Scan for the cell matching the given text and deliver its [X, Y] coordinate at center. 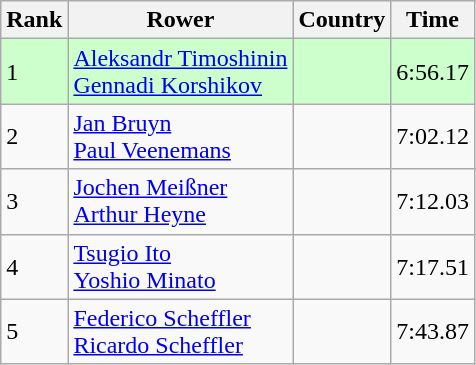
7:17.51 [433, 266]
7:02.12 [433, 136]
Tsugio ItoYoshio Minato [180, 266]
3 [34, 202]
Aleksandr TimoshininGennadi Korshikov [180, 72]
Time [433, 20]
6:56.17 [433, 72]
7:43.87 [433, 332]
Country [342, 20]
Jan BruynPaul Veenemans [180, 136]
Jochen MeißnerArthur Heyne [180, 202]
2 [34, 136]
1 [34, 72]
7:12.03 [433, 202]
4 [34, 266]
Rank [34, 20]
Federico SchefflerRicardo Scheffler [180, 332]
Rower [180, 20]
5 [34, 332]
